Search for the cell housing the specified text and yield its (X, Y) center coordinate. 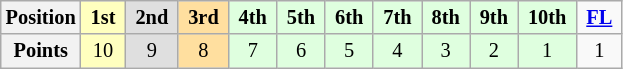
FL (599, 17)
6th (349, 17)
10th (547, 17)
5th (301, 17)
3 (446, 51)
1st (104, 17)
9 (152, 51)
2nd (152, 17)
2 (494, 51)
5 (349, 51)
8 (203, 51)
4 (397, 51)
6 (301, 51)
3rd (203, 17)
10 (104, 51)
8th (446, 17)
Points (41, 51)
7 (253, 51)
7th (397, 17)
9th (494, 17)
4th (253, 17)
Position (41, 17)
